Return [X, Y] of the center of cell containing provided text 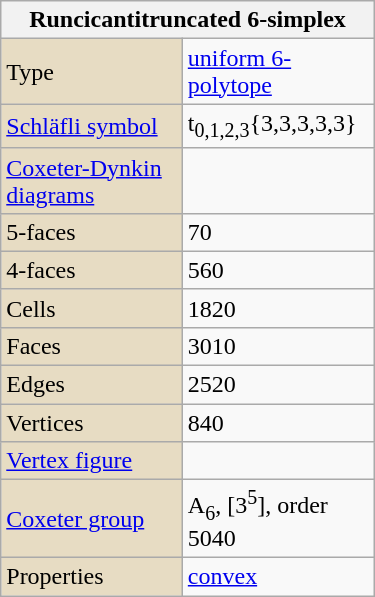
Type [92, 72]
Schläfli symbol [92, 126]
A6, [35], order 5040 [278, 519]
uniform 6-polytope [278, 72]
Coxeter-Dynkin diagrams [92, 180]
t0,1,2,3{3,3,3,3,3} [278, 126]
1820 [278, 308]
Cells [92, 308]
5-faces [92, 232]
Edges [92, 385]
Vertices [92, 423]
2520 [278, 385]
Properties [92, 577]
Runcicantitruncated 6-simplex [188, 20]
Faces [92, 346]
560 [278, 270]
4-faces [92, 270]
840 [278, 423]
Vertex figure [92, 461]
Coxeter group [92, 519]
70 [278, 232]
convex [278, 577]
3010 [278, 346]
